From the cell containing the given text, extract its center point as [x, y] coordinate. 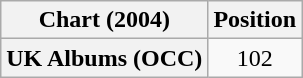
UK Albums (OCC) [104, 58]
Chart (2004) [104, 20]
Position [255, 20]
102 [255, 58]
